Find where the given text appears and provide that cell's center as [X, Y] coordinate. 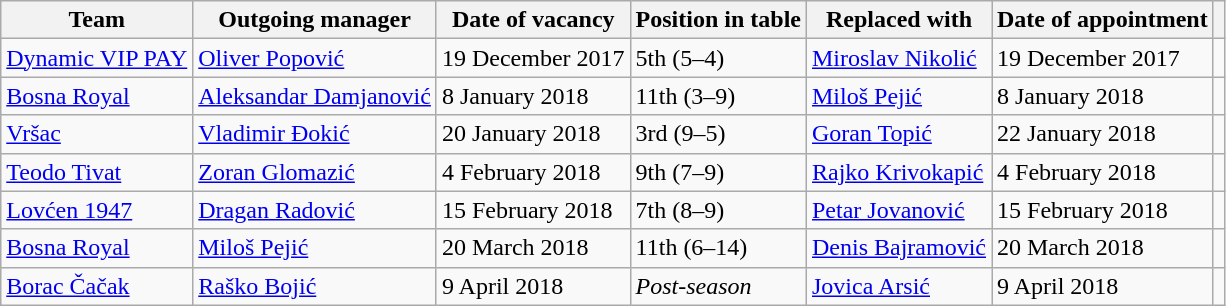
Borac Čačak [97, 286]
Denis Bajramović [898, 248]
Date of appointment [1103, 20]
Raško Bojić [315, 286]
Zoran Glomazić [315, 172]
22 January 2018 [1103, 134]
Date of vacancy [533, 20]
Dynamic VIP PAY [97, 58]
20 January 2018 [533, 134]
Replaced with [898, 20]
7th (8–9) [718, 210]
Team [97, 20]
Outgoing manager [315, 20]
9th (7–9) [718, 172]
Aleksandar Damjanović [315, 96]
Lovćen 1947 [97, 210]
3rd (9–5) [718, 134]
Vršac [97, 134]
Vladimir Đokić [315, 134]
Miroslav Nikolić [898, 58]
Dragan Radović [315, 210]
Position in table [718, 20]
Goran Topić [898, 134]
Teodo Tivat [97, 172]
11th (6–14) [718, 248]
11th (3–9) [718, 96]
Jovica Arsić [898, 286]
5th (5–4) [718, 58]
Oliver Popović [315, 58]
Post-season [718, 286]
Rajko Krivokapić [898, 172]
Petar Jovanović [898, 210]
